Pinpoint the cell where the given text exists, returning its (X, Y) midpoint coordinate. 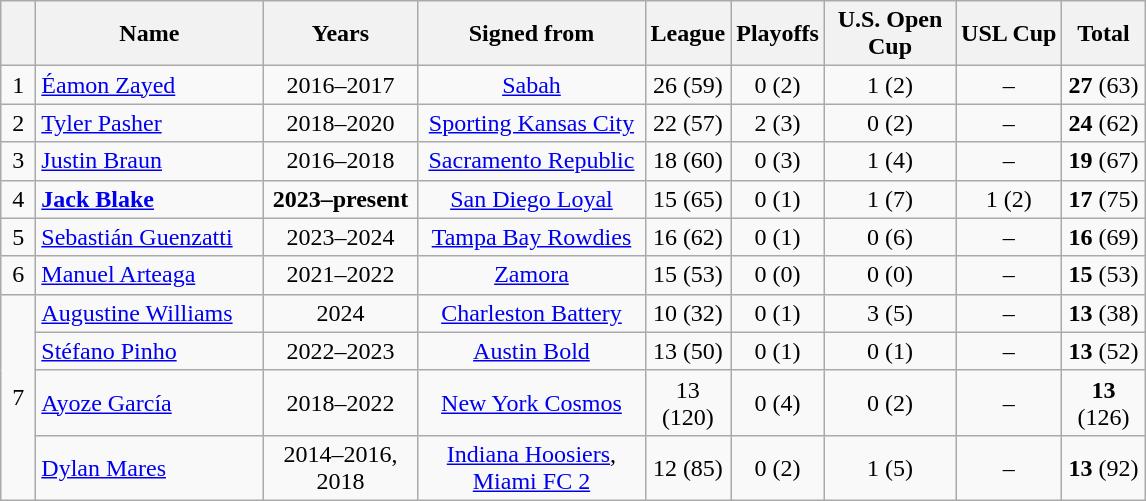
USL Cup (1009, 34)
Charleston Battery (532, 313)
2 (3) (778, 123)
27 (63) (1104, 85)
Justin Braun (150, 161)
Dylan Mares (150, 468)
0 (4) (778, 402)
16 (62) (688, 237)
13 (120) (688, 402)
16 (69) (1104, 237)
1 (4) (890, 161)
0 (3) (778, 161)
12 (85) (688, 468)
2016–2017 (340, 85)
2018–2020 (340, 123)
Playoffs (778, 34)
22 (57) (688, 123)
Name (150, 34)
13 (38) (1104, 313)
2023–2024 (340, 237)
0 (6) (890, 237)
15 (65) (688, 199)
Indiana Hoosiers,Miami FC 2 (532, 468)
10 (32) (688, 313)
Tampa Bay Rowdies (532, 237)
San Diego Loyal (532, 199)
1 (18, 85)
13 (52) (1104, 351)
13 (126) (1104, 402)
13 (50) (688, 351)
Sporting Kansas City (532, 123)
26 (59) (688, 85)
7 (18, 397)
2 (18, 123)
4 (18, 199)
2014–2016,2018 (340, 468)
League (688, 34)
Sacramento Republic (532, 161)
Austin Bold (532, 351)
Signed from (532, 34)
13 (92) (1104, 468)
Years (340, 34)
5 (18, 237)
Manuel Arteaga (150, 275)
3 (5) (890, 313)
6 (18, 275)
Augustine Williams (150, 313)
2022–2023 (340, 351)
Éamon Zayed (150, 85)
Sabah (532, 85)
2021–2022 (340, 275)
Tyler Pasher (150, 123)
24 (62) (1104, 123)
Jack Blake (150, 199)
U.S. Open Cup (890, 34)
18 (60) (688, 161)
Total (1104, 34)
3 (18, 161)
2016–2018 (340, 161)
2018–2022 (340, 402)
Zamora (532, 275)
19 (67) (1104, 161)
2023–present (340, 199)
New York Cosmos (532, 402)
Stéfano Pinho (150, 351)
Ayoze García (150, 402)
1 (7) (890, 199)
Sebastián Guenzatti (150, 237)
1 (5) (890, 468)
2024 (340, 313)
17 (75) (1104, 199)
